From the cell containing the given text, extract its center point as [X, Y] coordinate. 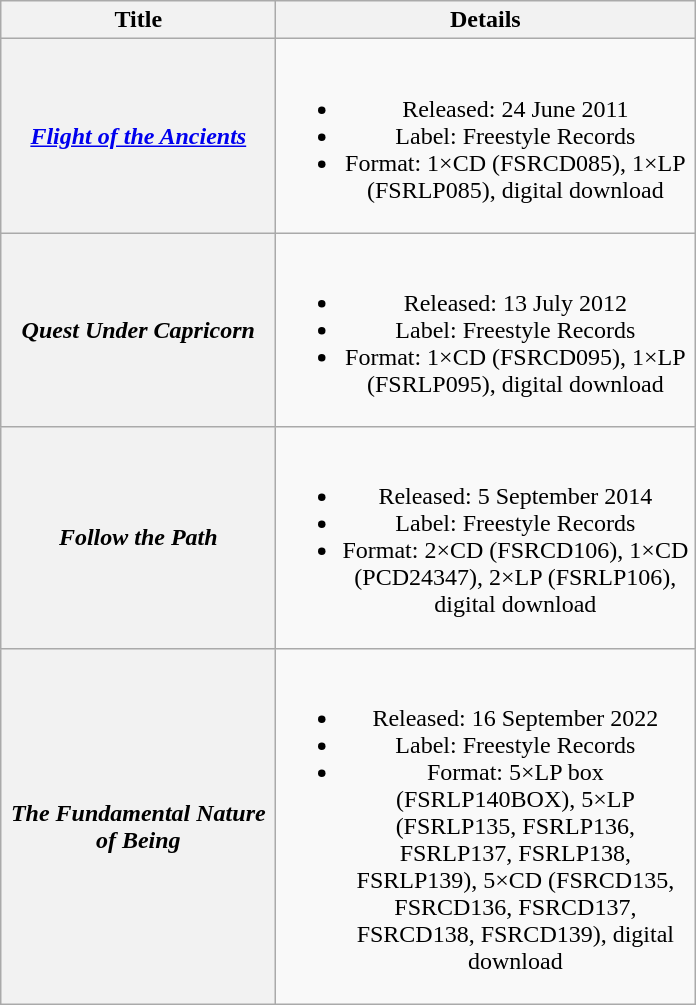
Released: 13 July 2012Label: Freestyle RecordsFormat: 1×CD (FSRCD095), 1×LP (FSRLP095), digital download [486, 330]
Follow the Path [138, 538]
Released: 24 June 2011Label: Freestyle RecordsFormat: 1×CD (FSRCD085), 1×LP (FSRLP085), digital download [486, 136]
The Fundamental Nature of Being [138, 826]
Title [138, 20]
Quest Under Capricorn [138, 330]
Details [486, 20]
Released: 5 September 2014Label: Freestyle RecordsFormat: 2×CD (FSRCD106), 1×CD (PCD24347), 2×LP (FSRLP106), digital download [486, 538]
Flight of the Ancients [138, 136]
